Find where the given text appears and provide that cell's center as [x, y] coordinate. 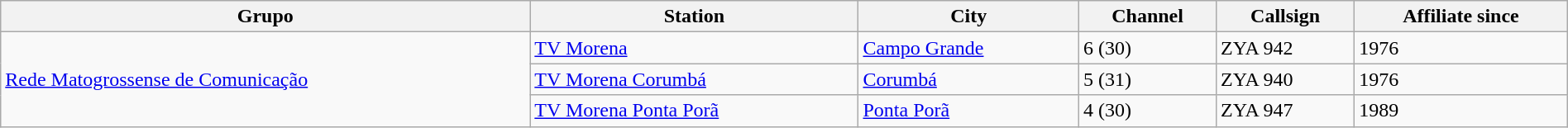
Callsign [1285, 17]
Channel [1148, 17]
TV Morena Corumbá [695, 79]
1989 [1461, 111]
Ponta Porã [969, 111]
TV Morena Ponta Porã [695, 111]
TV Morena [695, 48]
ZYA 947 [1285, 111]
6 (30) [1148, 48]
ZYA 942 [1285, 48]
Corumbá [969, 79]
Campo Grande [969, 48]
City [969, 17]
Rede Matogrossense de Comunicação [265, 79]
Grupo [265, 17]
Station [695, 17]
5 (31) [1148, 79]
ZYA 940 [1285, 79]
4 (30) [1148, 111]
Affiliate since [1461, 17]
